For the text-containing cell, return its midpoint in [X, Y] coordinate format. 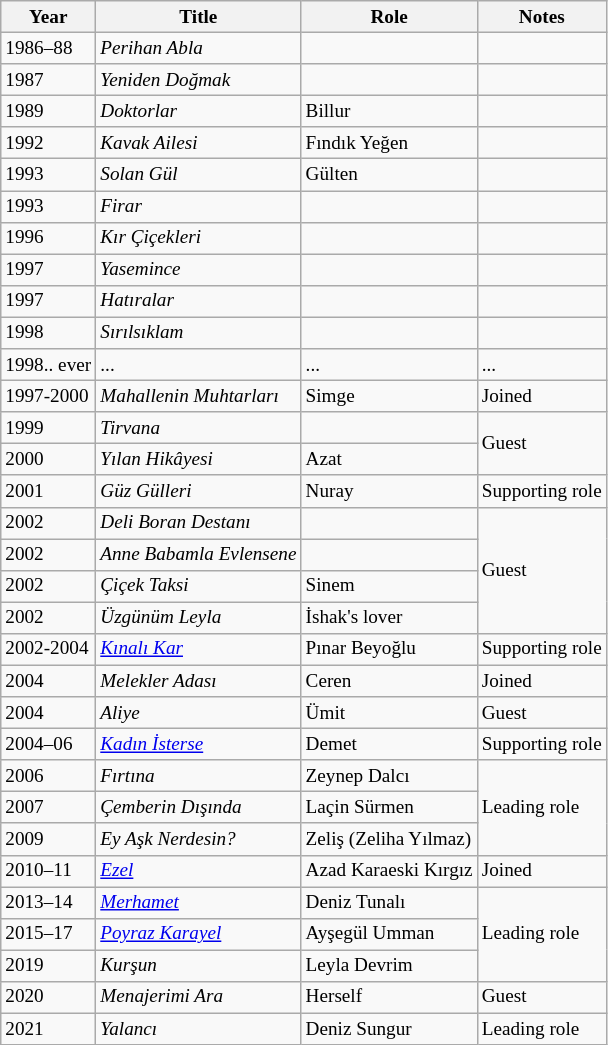
2007 [48, 808]
Simge [389, 396]
Laçin Sürmen [389, 808]
1996 [48, 238]
Kınalı Kar [198, 649]
Kadın İsterse [198, 744]
Aliye [198, 713]
İshak's lover [389, 618]
Yeniden Doğmak [198, 80]
2004–06 [48, 744]
2020 [48, 997]
1998.. ever [48, 365]
Billur [389, 111]
Ceren [389, 681]
Mahallenin Muhtarları [198, 396]
Azad Karaeski Kırgız [389, 871]
Yılan Hikâyesi [198, 460]
1999 [48, 428]
Ezel [198, 871]
Menajerimi Ara [198, 997]
Anne Babamla Evlensene [198, 554]
Sinem [389, 586]
1986–88 [48, 48]
Gülten [389, 175]
1998 [48, 333]
Demet [389, 744]
Ümit [389, 713]
Çiçek Taksi [198, 586]
Title [198, 17]
Nuray [389, 491]
Solan Gül [198, 175]
Deniz Tunalı [389, 902]
2006 [48, 776]
Azat [389, 460]
Tirvana [198, 428]
Deniz Sungur [389, 1029]
2002-2004 [48, 649]
Poyraz Karayel [198, 934]
Herself [389, 997]
1989 [48, 111]
Üzgünüm Leyla [198, 618]
Year [48, 17]
1992 [48, 143]
Güz Gülleri [198, 491]
1997-2000 [48, 396]
Doktorlar [198, 111]
1987 [48, 80]
Yasemince [198, 270]
Firar [198, 206]
2013–14 [48, 902]
2001 [48, 491]
Hatıralar [198, 301]
Zeliş (Zeliha Yılmaz) [389, 839]
Fırtına [198, 776]
Sırılsıklam [198, 333]
2010–11 [48, 871]
Melekler Adası [198, 681]
2021 [48, 1029]
Ayşegül Umman [389, 934]
Kurşun [198, 966]
2009 [48, 839]
Kır Çiçekleri [198, 238]
Leyla Devrim [389, 966]
Zeynep Dalcı [389, 776]
Kavak Ailesi [198, 143]
Notes [542, 17]
2000 [48, 460]
2019 [48, 966]
Pınar Beyoğlu [389, 649]
Yalancı [198, 1029]
Deli Boran Destanı [198, 523]
Merhamet [198, 902]
Role [389, 17]
Perihan Abla [198, 48]
Çemberin Dışında [198, 808]
Fındık Yeğen [389, 143]
Ey Aşk Nerdesin? [198, 839]
2015–17 [48, 934]
